From the cell containing the given text, extract its center point as (x, y) coordinate. 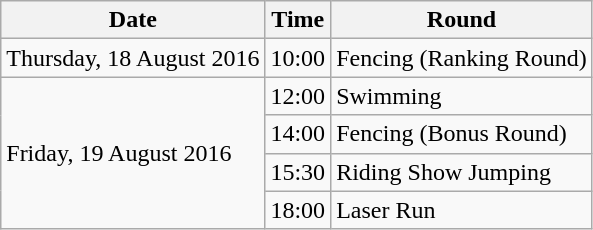
Thursday, 18 August 2016 (133, 58)
Riding Show Jumping (462, 172)
10:00 (298, 58)
18:00 (298, 210)
Round (462, 20)
Time (298, 20)
15:30 (298, 172)
Fencing (Ranking Round) (462, 58)
Laser Run (462, 210)
Friday, 19 August 2016 (133, 153)
Swimming (462, 96)
12:00 (298, 96)
Fencing (Bonus Round) (462, 134)
Date (133, 20)
14:00 (298, 134)
